Capture the cell that displays the provided text and extract its (X, Y) central coordinate. 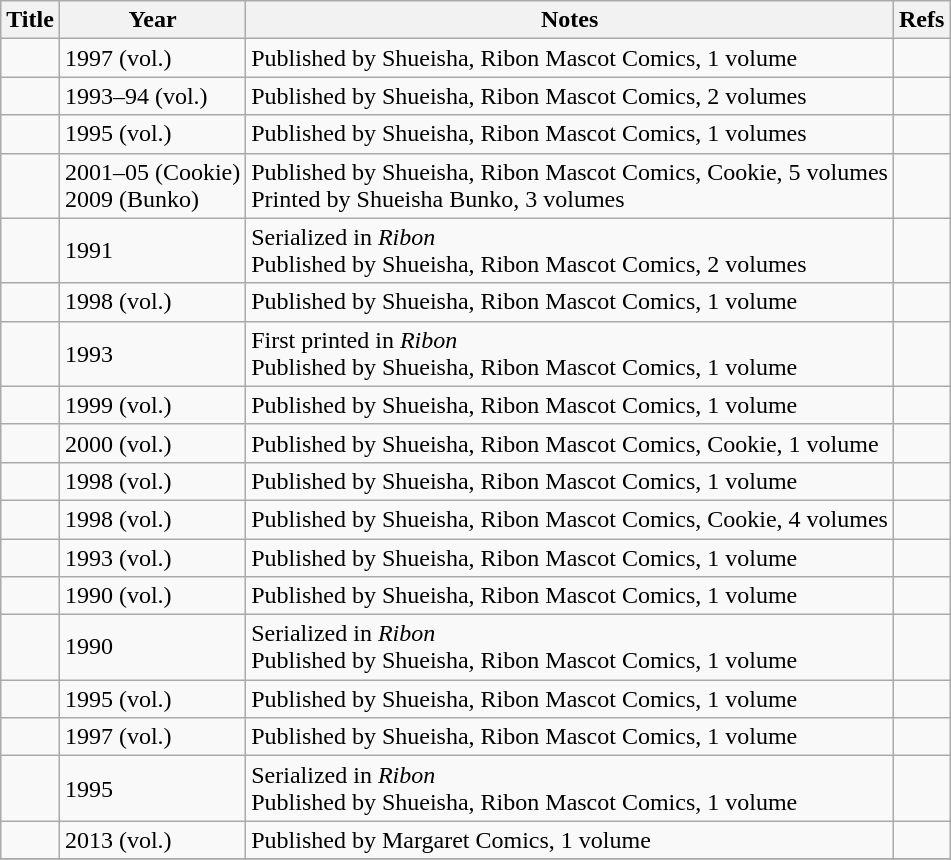
Published by Shueisha, Ribon Mascot Comics, 1 volumes (570, 134)
1993 (vol.) (152, 557)
Serialized in RibonPublished by Shueisha, Ribon Mascot Comics, 2 volumes (570, 250)
1993–94 (vol.) (152, 96)
Refs (921, 20)
Published by Margaret Comics, 1 volume (570, 840)
Notes (570, 20)
2000 (vol.) (152, 443)
1991 (152, 250)
1990 (vol.) (152, 596)
First printed in RibonPublished by Shueisha, Ribon Mascot Comics, 1 volume (570, 354)
2013 (vol.) (152, 840)
1993 (152, 354)
2001–05 (Cookie)2009 (Bunko) (152, 186)
Published by Shueisha, Ribon Mascot Comics, Cookie, 5 volumesPrinted by Shueisha Bunko, 3 volumes (570, 186)
1995 (152, 788)
1990 (152, 648)
Title (30, 20)
1999 (vol.) (152, 405)
Published by Shueisha, Ribon Mascot Comics, 2 volumes (570, 96)
Published by Shueisha, Ribon Mascot Comics, Cookie, 4 volumes (570, 519)
Published by Shueisha, Ribon Mascot Comics, Cookie, 1 volume (570, 443)
Year (152, 20)
